Provide the [x, y] coordinate of the cell's center where the given text is located.  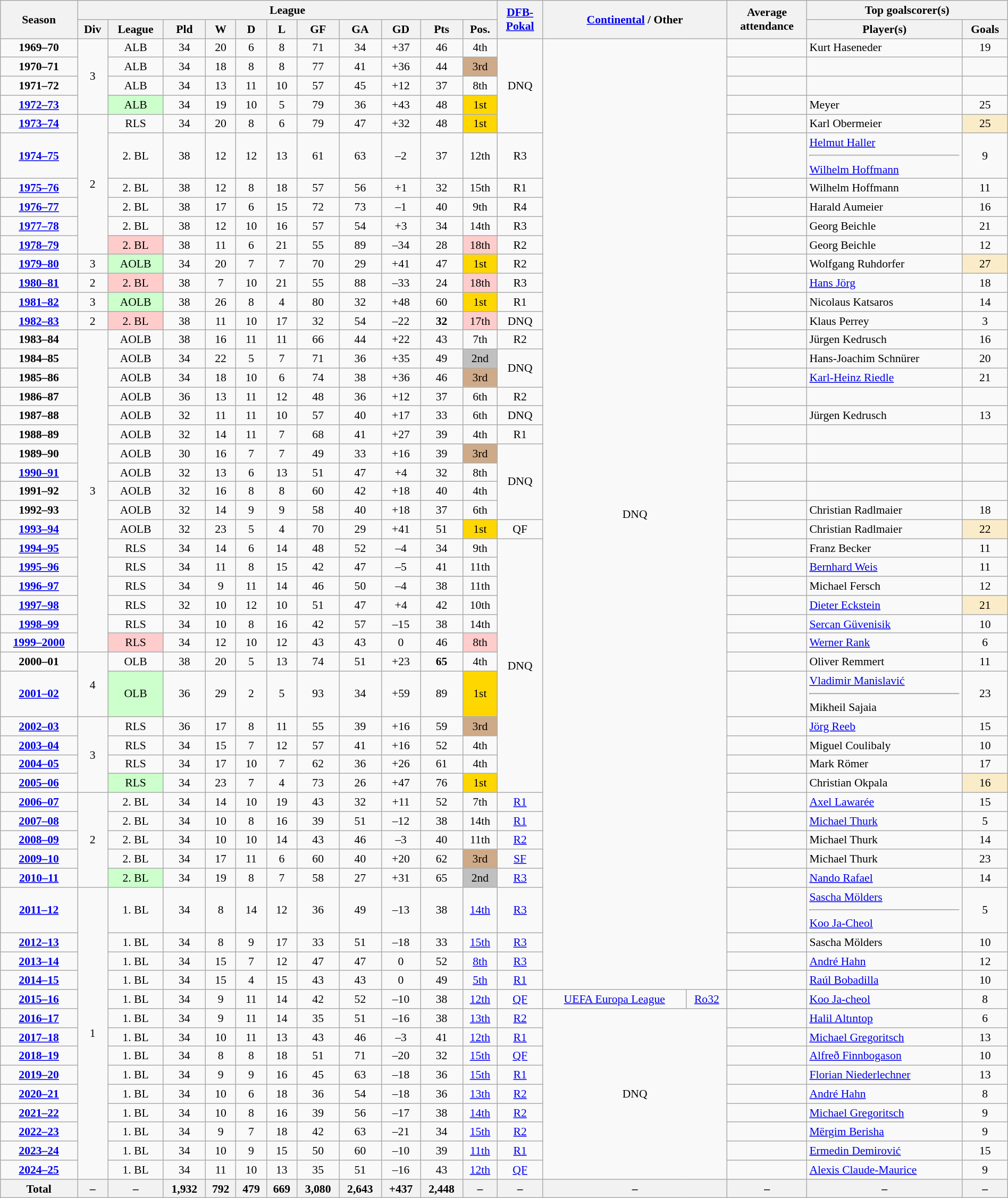
10th [480, 605]
59 [441, 726]
5th [480, 981]
2011–12 [39, 910]
1978–79 [39, 245]
Nicolaus Katsaros [885, 302]
2009–10 [39, 859]
1982–83 [39, 321]
Season [39, 19]
1975–76 [39, 188]
Raúl Bobadilla [885, 981]
+11 [401, 802]
+31 [401, 878]
1976–77 [39, 207]
2007–08 [39, 821]
Pld [184, 29]
Karl-Heinz Riedle [885, 378]
1 [93, 1034]
93 [318, 694]
–1 [401, 207]
+43 [401, 105]
Goals [985, 29]
1970–71 [39, 67]
Christian Okpala [885, 783]
77 [318, 67]
30 [184, 454]
D [251, 29]
Meyer [885, 105]
2001–02 [39, 694]
2008–09 [39, 840]
–2 [401, 156]
2012–13 [39, 942]
+26 [401, 764]
76 [441, 783]
Jörg Reeb [885, 726]
2016–17 [39, 1018]
2023–24 [39, 1151]
DFB-Pokal [520, 19]
GF [318, 29]
Pos. [480, 29]
+59 [401, 694]
1998–99 [39, 624]
Continental / Other [635, 19]
Hans-Joachim Schnürer [885, 359]
Sascha Mölders Koo Ja-Cheol [885, 910]
Nando Rafael [885, 878]
2000–01 [39, 662]
1990–91 [39, 473]
+17 [401, 416]
Bernhard Weis [885, 567]
28 [441, 245]
Average attendance [767, 19]
R4 [520, 207]
1985–86 [39, 378]
Mërgim Berisha [885, 1132]
17th [480, 321]
Franz Becker [885, 548]
–34 [401, 245]
2006–07 [39, 802]
1971–72 [39, 86]
Sascha Mölders [885, 942]
–22 [401, 321]
Ermedin Demirović [885, 1151]
Vladimir Manislavić Mikheil Sajaia [885, 694]
Karl Obermeier [885, 124]
2024–25 [39, 1170]
1993–94 [39, 529]
1977–78 [39, 226]
–21 [401, 1132]
Koo Ja-cheol [885, 999]
Klaus Perrey [885, 321]
2018–19 [39, 1056]
UEFA Europa League [615, 999]
Top goalscorer(s) [907, 10]
2017–18 [39, 1037]
Pts [441, 29]
Helmut Haller Wilhelm Hoffmann [885, 156]
2004–05 [39, 764]
Axel Lawarée [885, 802]
1979–80 [39, 264]
1996–97 [39, 586]
2021–22 [39, 1113]
Alexis Claude-Maurice [885, 1170]
+47 [401, 783]
1972–73 [39, 105]
+20 [401, 859]
Wilhelm Hoffmann [885, 188]
Florian Niederlechner [885, 1075]
Hans Jörg [885, 283]
2013–14 [39, 961]
1969–70 [39, 48]
Kurt Haseneder [885, 48]
Werner Rank [885, 643]
1973–74 [39, 124]
–17 [401, 1113]
1974–75 [39, 156]
1987–88 [39, 416]
W [220, 29]
2020–21 [39, 1094]
+22 [401, 340]
1980–81 [39, 283]
–12 [401, 821]
1981–82 [39, 302]
–15 [401, 624]
1991–92 [39, 491]
Halil Altıntop [885, 1018]
Sercan Güvenisik [885, 624]
Michael Fersch [885, 586]
SF [520, 859]
Oliver Remmert [885, 662]
1994–95 [39, 548]
66 [318, 340]
1992–93 [39, 510]
2015–16 [39, 999]
GA [360, 29]
1997–98 [39, 605]
2005–06 [39, 783]
2014–15 [39, 981]
1984–85 [39, 359]
2010–11 [39, 878]
Alfreð Finnbogason [885, 1056]
2002–03 [39, 726]
–33 [401, 283]
2019–20 [39, 1075]
Miguel Coulibaly [885, 745]
+3 [401, 226]
–5 [401, 567]
Div [93, 29]
+37 [401, 48]
88 [360, 283]
1988–89 [39, 434]
2003–04 [39, 745]
+27 [401, 434]
1995–96 [39, 567]
Wolfgang Ruhdorfer [885, 264]
72 [318, 207]
+35 [401, 359]
Ro32 [707, 999]
Dieter Eckstein [885, 605]
2022–23 [39, 1132]
68 [318, 434]
1983–84 [39, 340]
+1 [401, 188]
+32 [401, 124]
Player(s) [885, 29]
1986–87 [39, 397]
1989–90 [39, 454]
L [282, 29]
Harald Aumeier [885, 207]
Mark Römer [885, 764]
–13 [401, 910]
80 [318, 302]
–20 [401, 1056]
GD [401, 29]
+48 [401, 302]
1999–2000 [39, 643]
24 [441, 283]
+23 [401, 662]
